Determine the (x, y) coordinate at the center of the cell enclosing the given text.  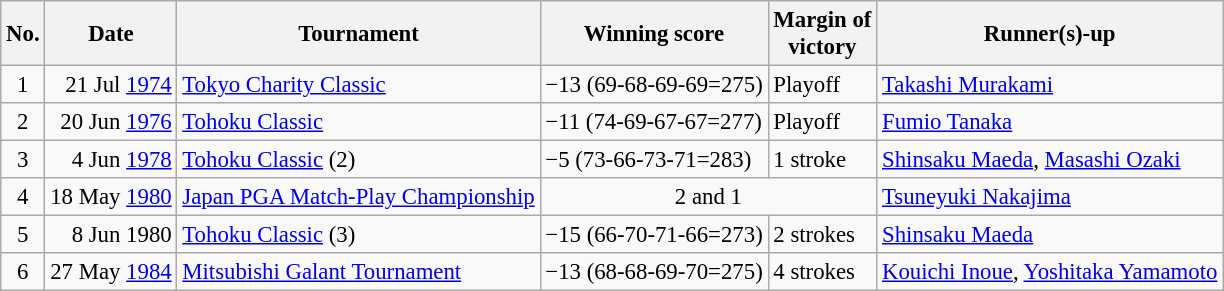
21 Jul 1974 (111, 85)
−5 (73-66-73-71=283) (654, 160)
Runner(s)-up (1050, 34)
20 Jun 1976 (111, 122)
1 (23, 85)
−11 (74-69-67-67=277) (654, 122)
2 and 1 (708, 197)
1 stroke (822, 160)
Tohoku Classic (2) (358, 160)
Tohoku Classic (358, 122)
Winning score (654, 34)
5 (23, 235)
Fumio Tanaka (1050, 122)
Japan PGA Match-Play Championship (358, 197)
Shinsaku Maeda (1050, 235)
Takashi Murakami (1050, 85)
Tohoku Classic (3) (358, 235)
18 May 1980 (111, 197)
8 Jun 1980 (111, 235)
3 (23, 160)
No. (23, 34)
Tournament (358, 34)
2 (23, 122)
Shinsaku Maeda, Masashi Ozaki (1050, 160)
−13 (69-68-69-69=275) (654, 85)
2 strokes (822, 235)
−15 (66-70-71-66=273) (654, 235)
Margin ofvictory (822, 34)
Tsuneyuki Nakajima (1050, 197)
Date (111, 34)
Tokyo Charity Classic (358, 85)
4 (23, 197)
4 Jun 1978 (111, 160)
